Detect which cell encompasses the target text, then output its (x, y) center coordinate. 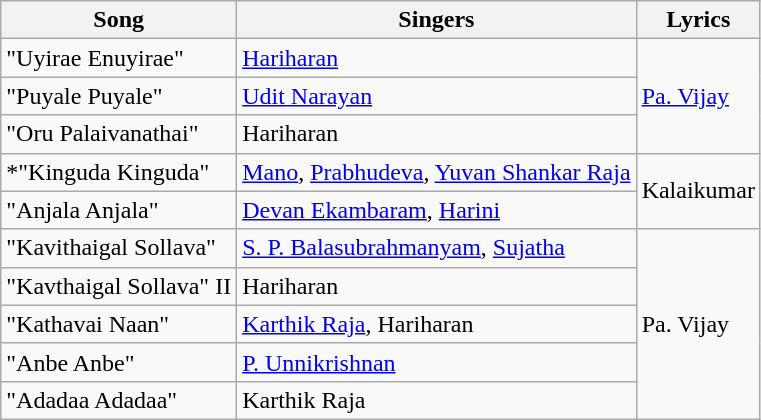
S. P. Balasubrahmanyam, Sujatha (436, 248)
Song (119, 20)
"Adadaa Adadaa" (119, 400)
Singers (436, 20)
"Oru Palaivanathai" (119, 134)
"Anbe Anbe" (119, 362)
P. Unnikrishnan (436, 362)
"Kavithaigal Sollava" (119, 248)
Devan Ekambaram, Harini (436, 210)
"Uyirae Enuyirae" (119, 58)
Mano, Prabhudeva, Yuvan Shankar Raja (436, 172)
Kalaikumar (698, 191)
Udit Narayan (436, 96)
Lyrics (698, 20)
*"Kinguda Kinguda" (119, 172)
Karthik Raja (436, 400)
"Kavthaigal Sollava" II (119, 286)
"Kathavai Naan" (119, 324)
"Anjala Anjala" (119, 210)
"Puyale Puyale" (119, 96)
Karthik Raja, Hariharan (436, 324)
